Extract the (X, Y) coordinate from the center of the cell holding the provided text.  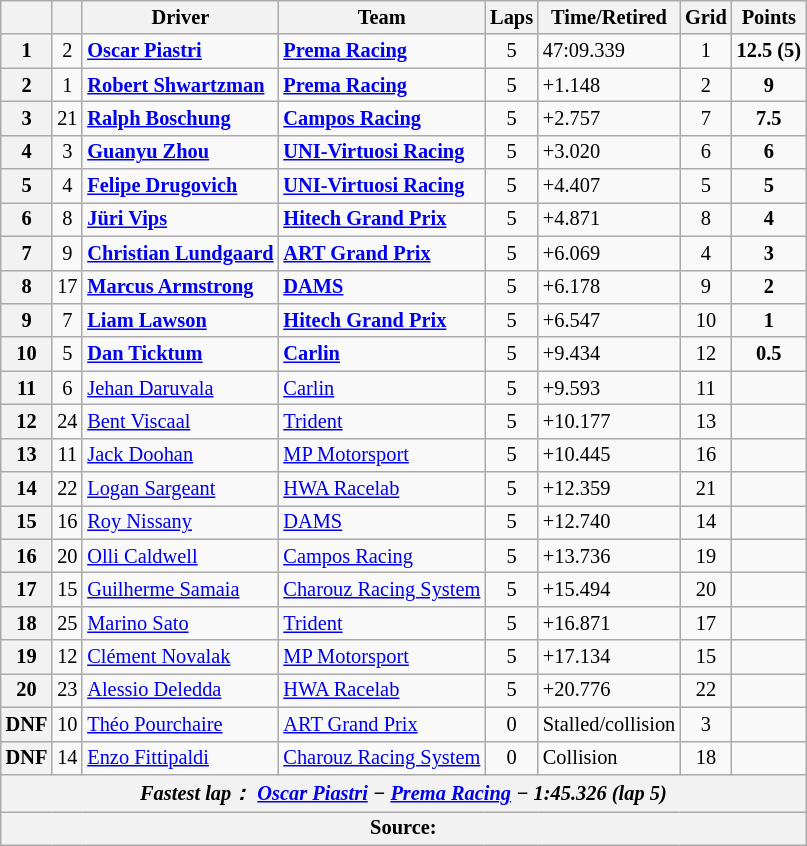
+6.547 (609, 320)
+4.871 (609, 219)
Marino Sato (180, 623)
+13.736 (609, 556)
Robert Shwartzman (180, 85)
Marcus Armstrong (180, 287)
0.5 (769, 354)
Liam Lawson (180, 320)
+10.445 (609, 455)
+16.871 (609, 623)
Alessio Deledda (180, 690)
Ralph Boschung (180, 118)
25 (67, 623)
Logan Sargeant (180, 489)
Dan Ticktum (180, 354)
Grid (706, 17)
+2.757 (609, 118)
Olli Caldwell (180, 556)
+17.134 (609, 657)
+3.020 (609, 152)
Théo Pourchaire (180, 724)
+20.776 (609, 690)
Source: (404, 828)
47:09.339 (609, 51)
+9.434 (609, 354)
+6.069 (609, 253)
+12.359 (609, 489)
23 (67, 690)
Fastest lap： Oscar Piastri − Prema Racing − 1:45.326 (lap 5) (404, 792)
+6.178 (609, 287)
Points (769, 17)
Laps (512, 17)
Guilherme Samaia (180, 589)
+1.148 (609, 85)
7.5 (769, 118)
+12.740 (609, 522)
Jack Doohan (180, 455)
+9.593 (609, 388)
Clément Novalak (180, 657)
Collision (609, 758)
+15.494 (609, 589)
Jehan Daruvala (180, 388)
Jüri Vips (180, 219)
+4.407 (609, 186)
Christian Lundgaard (180, 253)
Guanyu Zhou (180, 152)
24 (67, 421)
Team (382, 17)
Driver (180, 17)
Felipe Drugovich (180, 186)
Time/Retired (609, 17)
Oscar Piastri (180, 51)
12.5 (5) (769, 51)
Stalled/collision (609, 724)
Roy Nissany (180, 522)
Enzo Fittipaldi (180, 758)
+10.177 (609, 421)
Bent Viscaal (180, 421)
